Search for the cell housing the specified text and yield its (X, Y) center coordinate. 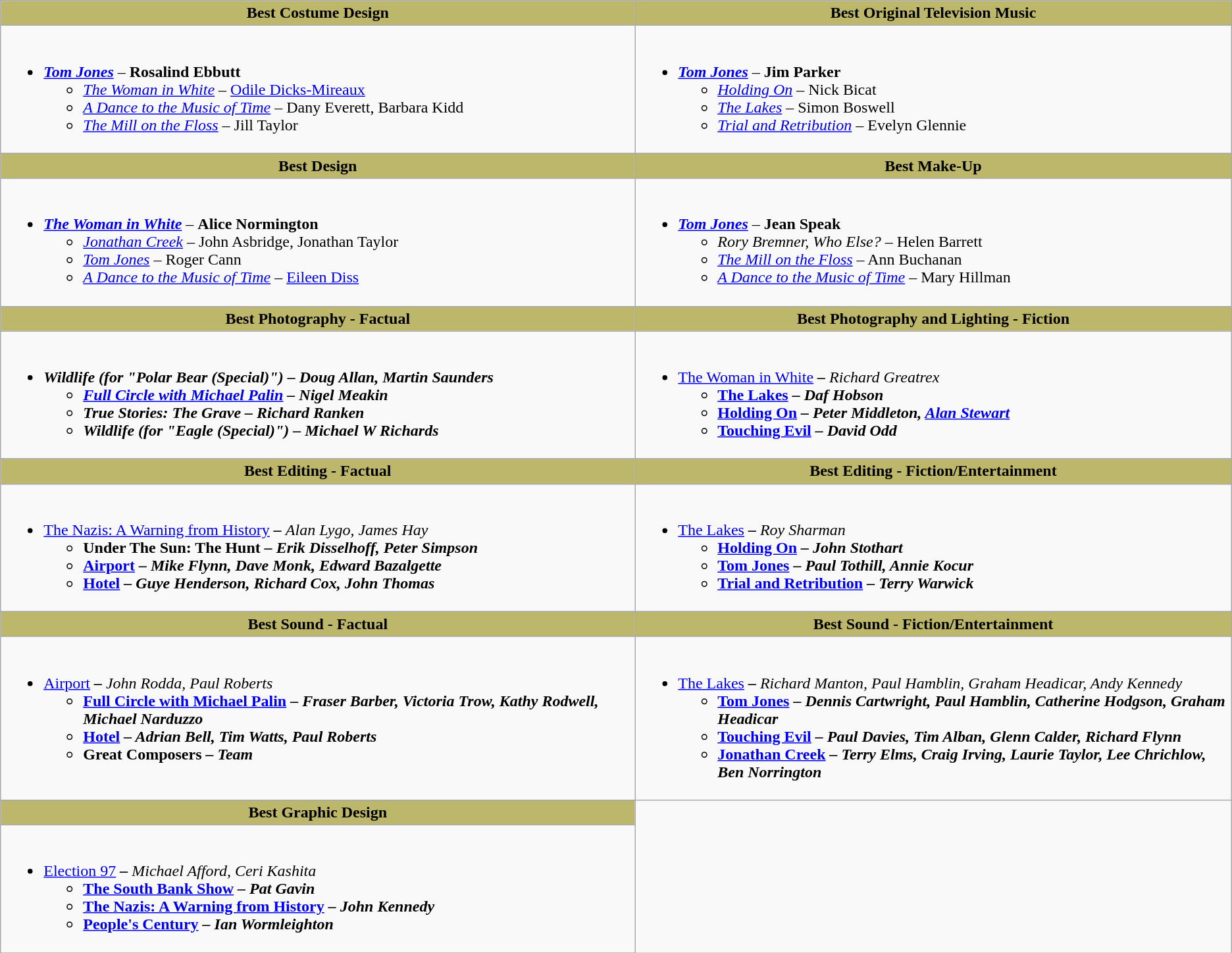
Best Editing - Fiction/Entertainment (933, 471)
Tom Jones – Jim ParkerHolding On – Nick BicatThe Lakes – Simon BoswellTrial and Retribution – Evelyn Glennie (933, 90)
Best Original Television Music (933, 13)
Best Photography - Factual (318, 319)
The Woman in White – Richard GreatrexThe Lakes – Daf HobsonHolding On – Peter Middleton, Alan StewartTouching Evil – David Odd (933, 395)
The Woman in White – Alice NormingtonJonathan Creek – John Asbridge, Jonathan TaylorTom Jones – Roger CannA Dance to the Music of Time – Eileen Diss (318, 242)
Best Sound - Fiction/Entertainment (933, 624)
Best Editing - Factual (318, 471)
Best Costume Design (318, 13)
Best Make-Up (933, 166)
Best Photography and Lighting - Fiction (933, 319)
Best Graphic Design (318, 812)
Best Design (318, 166)
Tom Jones – Jean SpeakRory Bremner, Who Else? – Helen BarrettThe Mill on the Floss – Ann BuchananA Dance to the Music of Time – Mary Hillman (933, 242)
The Lakes – Roy SharmanHolding On – John StothartTom Jones – Paul Tothill, Annie KocurTrial and Retribution – Terry Warwick (933, 548)
Best Sound - Factual (318, 624)
